Scan for the cell matching the given text and deliver its [X, Y] coordinate at center. 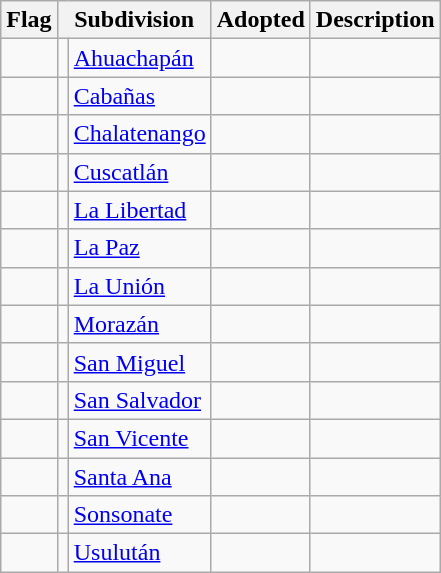
Chalatenango [140, 134]
San Vicente [140, 438]
La Unión [140, 286]
Santa Ana [140, 477]
Ahuachapán [140, 58]
La Paz [140, 248]
Usulután [140, 553]
Morazán [140, 324]
San Miguel [140, 362]
Cuscatlán [140, 172]
La Libertad [140, 210]
Cabañas [140, 96]
Adopted [260, 20]
Flag [29, 20]
San Salvador [140, 400]
Sonsonate [140, 515]
Description [375, 20]
Subdivision [134, 20]
